Identify which cell holds the provided text, then report its (X, Y) central coordinate. 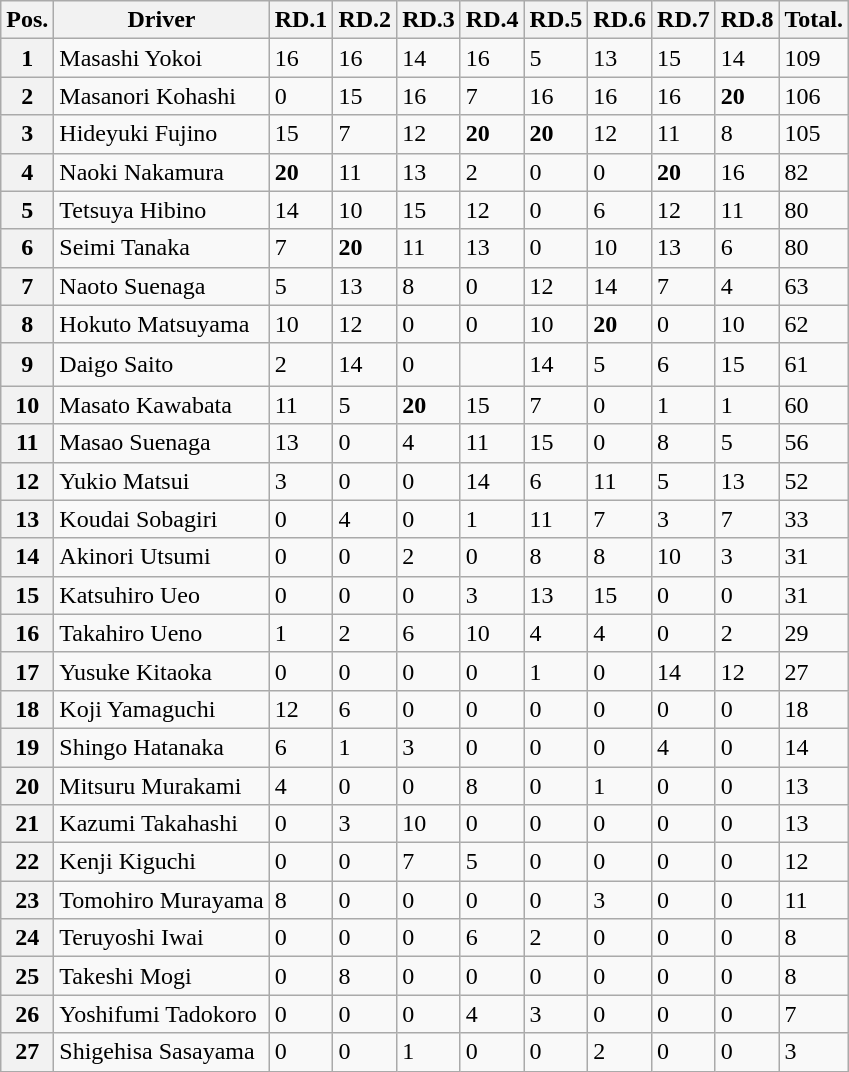
Hokuto Matsuyama (162, 324)
Masato Kawabata (162, 405)
Kenji Kiguchi (162, 862)
RD.3 (429, 20)
24 (28, 938)
33 (814, 519)
Masanori Kohashi (162, 96)
29 (814, 633)
25 (28, 976)
Hideyuki Fujino (162, 134)
Katsuhiro Ueo (162, 595)
106 (814, 96)
Koji Yamaguchi (162, 709)
RD.2 (365, 20)
Pos. (28, 20)
Yoshifumi Tadokoro (162, 1014)
Akinori Utsumi (162, 557)
62 (814, 324)
Mitsuru Murakami (162, 785)
21 (28, 824)
Koudai Sobagiri (162, 519)
Takahiro Ueno (162, 633)
82 (814, 172)
Shingo Hatanaka (162, 747)
RD.4 (492, 20)
Shigehisa Sasayama (162, 1052)
19 (28, 747)
Yusuke Kitaoka (162, 671)
Driver (162, 20)
26 (28, 1014)
17 (28, 671)
Naoto Suenaga (162, 286)
Takeshi Mogi (162, 976)
9 (28, 364)
RD.1 (301, 20)
22 (28, 862)
Total. (814, 20)
RD.8 (747, 20)
Teruyoshi Iwai (162, 938)
Kazumi Takahashi (162, 824)
60 (814, 405)
RD.5 (556, 20)
52 (814, 481)
Naoki Nakamura (162, 172)
23 (28, 900)
Tomohiro Murayama (162, 900)
63 (814, 286)
105 (814, 134)
RD.7 (684, 20)
Yukio Matsui (162, 481)
56 (814, 443)
109 (814, 58)
Masao Suenaga (162, 443)
Seimi Tanaka (162, 248)
Daigo Saito (162, 364)
RD.6 (620, 20)
Masashi Yokoi (162, 58)
Tetsuya Hibino (162, 210)
61 (814, 364)
